Locate the cell with the specified text and output its (x, y) center coordinate. 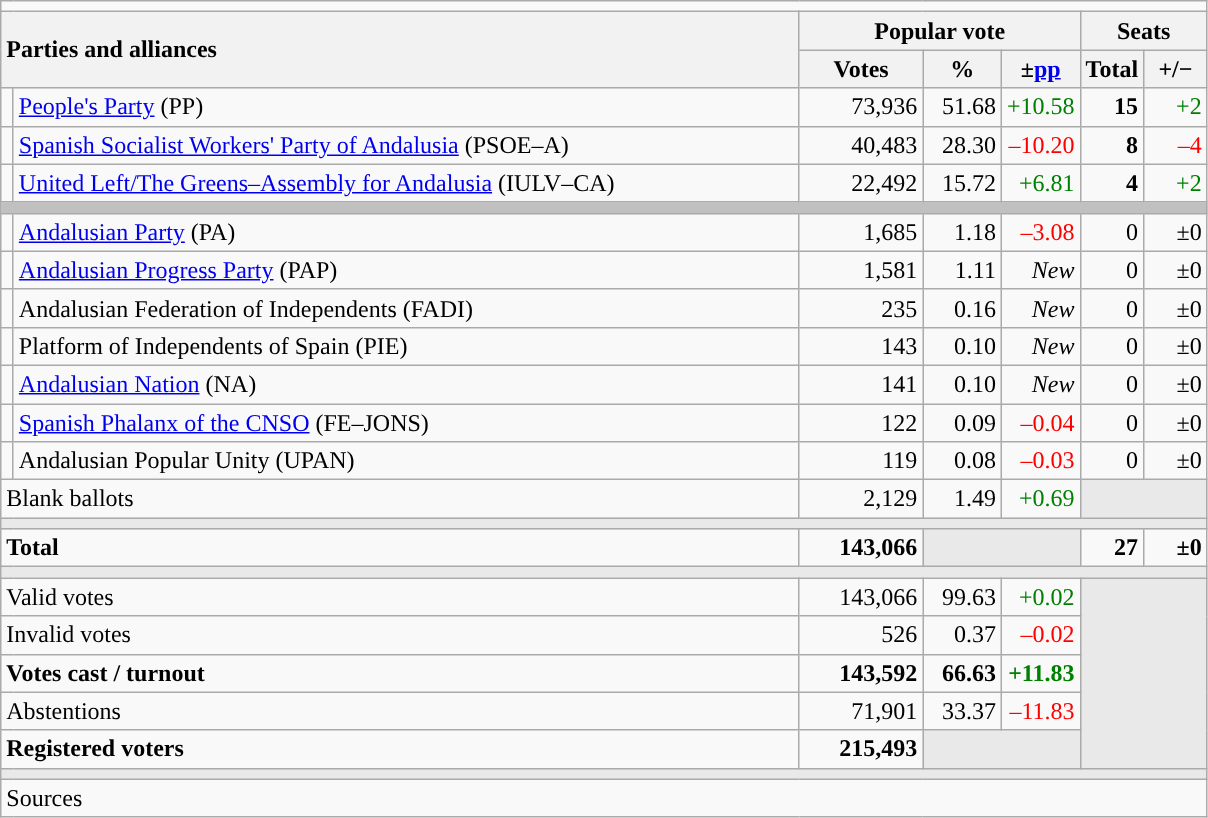
1.18 (962, 232)
0.09 (962, 423)
526 (861, 635)
40,483 (861, 145)
+6.81 (1040, 183)
66.63 (962, 673)
99.63 (962, 597)
Spanish Phalanx of the CNSO (FE–JONS) (406, 423)
0.08 (962, 461)
–0.02 (1040, 635)
215,493 (861, 749)
Abstentions (400, 711)
1,581 (861, 270)
People's Party (PP) (406, 107)
Votes cast / turnout (400, 673)
–10.20 (1040, 145)
235 (861, 308)
Registered voters (400, 749)
143,592 (861, 673)
28.30 (962, 145)
51.68 (962, 107)
Votes (861, 69)
Sources (604, 798)
Seats (1144, 31)
73,936 (861, 107)
Valid votes (400, 597)
±pp (1040, 69)
22,492 (861, 183)
1.11 (962, 270)
Spanish Socialist Workers' Party of Andalusia (PSOE–A) (406, 145)
27 (1112, 548)
143 (861, 346)
+0.69 (1040, 499)
+/− (1176, 69)
+0.02 (1040, 597)
2,129 (861, 499)
Andalusian Party (PA) (406, 232)
Andalusian Popular Unity (UPAN) (406, 461)
Andalusian Progress Party (PAP) (406, 270)
–11.83 (1040, 711)
15 (1112, 107)
4 (1112, 183)
–0.03 (1040, 461)
8 (1112, 145)
Platform of Independents of Spain (PIE) (406, 346)
Andalusian Federation of Independents (FADI) (406, 308)
71,901 (861, 711)
Popular vote (940, 31)
Parties and alliances (400, 50)
141 (861, 384)
1.49 (962, 499)
–3.08 (1040, 232)
Blank ballots (400, 499)
% (962, 69)
Andalusian Nation (NA) (406, 384)
+11.83 (1040, 673)
+10.58 (1040, 107)
United Left/The Greens–Assembly for Andalusia (IULV–CA) (406, 183)
119 (861, 461)
122 (861, 423)
–0.04 (1040, 423)
15.72 (962, 183)
0.16 (962, 308)
Invalid votes (400, 635)
–4 (1176, 145)
33.37 (962, 711)
0.37 (962, 635)
1,685 (861, 232)
